Extract the (x, y) coordinate from the center of the cell holding the provided text.  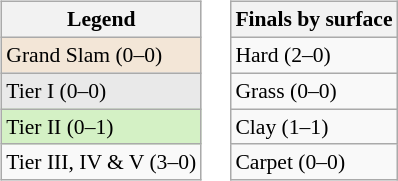
Finals by surface (314, 20)
Legend (101, 20)
Tier I (0–0) (101, 91)
Grass (0–0) (314, 91)
Carpet (0–0) (314, 162)
Grand Slam (0–0) (101, 55)
Tier III, IV & V (3–0) (101, 162)
Clay (1–1) (314, 127)
Hard (2–0) (314, 55)
Tier II (0–1) (101, 127)
